Identify which cell holds the provided text, then report its [x, y] central coordinate. 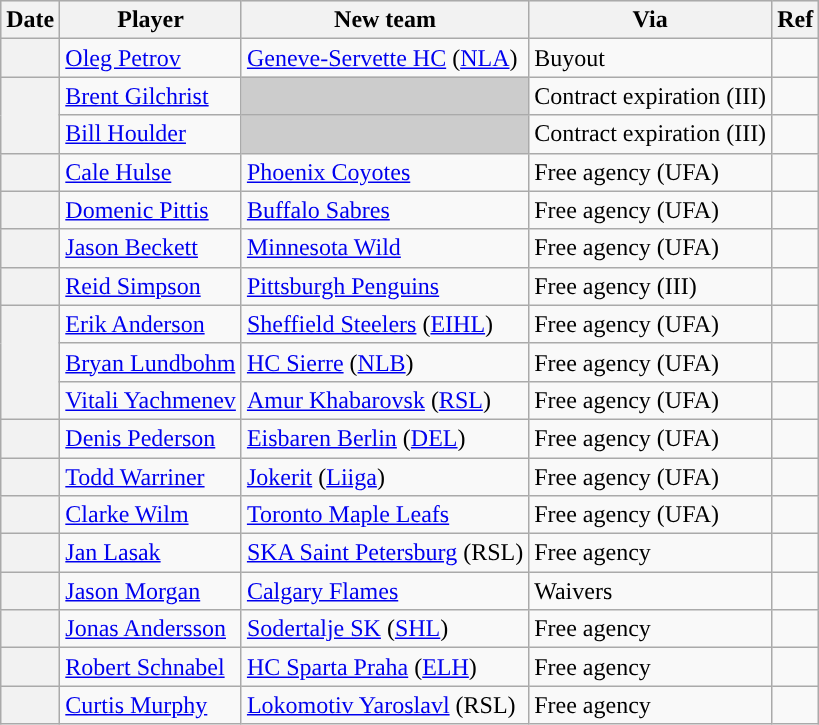
Todd Warriner [151, 477]
Sheffield Steelers (EIHL) [384, 324]
Bill Houlder [151, 134]
Lokomotiv Yaroslavl (RSL) [384, 705]
Calgary Flames [384, 591]
Brent Gilchrist [151, 96]
Clarke Wilm [151, 515]
Pittsburgh Penguins [384, 286]
Via [650, 20]
Free agency (III) [650, 286]
Geneve-Servette HC (NLA) [384, 58]
Robert Schnabel [151, 667]
Date [30, 20]
Buffalo Sabres [384, 210]
Reid Simpson [151, 286]
Oleg Petrov [151, 58]
Toronto Maple Leafs [384, 515]
Waivers [650, 591]
HC Sierre (NLB) [384, 362]
Jason Morgan [151, 591]
Domenic Pittis [151, 210]
Jan Lasak [151, 553]
Minnesota Wild [384, 248]
Cale Hulse [151, 172]
Sodertalje SK (SHL) [384, 629]
Jonas Andersson [151, 629]
Bryan Lundbohm [151, 362]
Phoenix Coyotes [384, 172]
New team [384, 20]
Jason Beckett [151, 248]
Buyout [650, 58]
HC Sparta Praha (ELH) [384, 667]
Eisbaren Berlin (DEL) [384, 438]
Jokerit (Liiga) [384, 477]
Denis Pederson [151, 438]
Amur Khabarovsk (RSL) [384, 400]
Erik Anderson [151, 324]
Ref [796, 20]
Player [151, 20]
SKA Saint Petersburg (RSL) [384, 553]
Curtis Murphy [151, 705]
Vitali Yachmenev [151, 400]
